Determine the [x, y] coordinate at the center of the cell enclosing the given text.  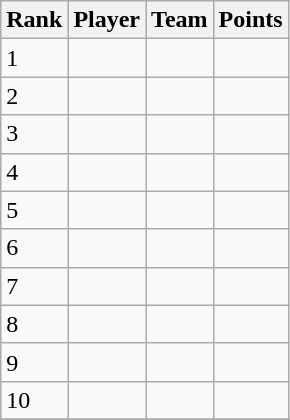
Team [180, 20]
9 [34, 362]
10 [34, 400]
4 [34, 172]
8 [34, 324]
7 [34, 286]
6 [34, 248]
5 [34, 210]
Rank [34, 20]
1 [34, 58]
Points [250, 20]
2 [34, 96]
Player [107, 20]
3 [34, 134]
